Search for the cell housing the specified text and yield its (x, y) center coordinate. 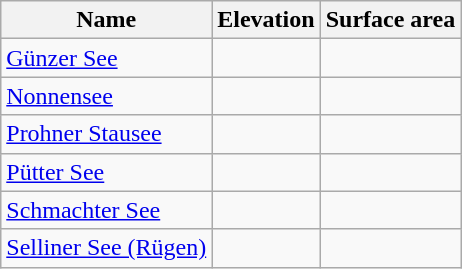
Elevation (266, 20)
Günzer See (106, 58)
Pütter See (106, 172)
Prohner Stausee (106, 134)
Nonnensee (106, 96)
Surface area (390, 20)
Schmachter See (106, 210)
Name (106, 20)
Selliner See (Rügen) (106, 248)
